Pinpoint the cell where the given text exists, returning its (X, Y) midpoint coordinate. 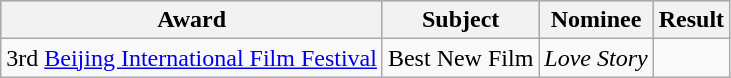
Nominee (596, 20)
Result (691, 20)
Best New Film (460, 58)
Love Story (596, 58)
Subject (460, 20)
3rd Beijing International Film Festival (192, 58)
Award (192, 20)
